For the text-containing cell, return its midpoint in (x, y) coordinate format. 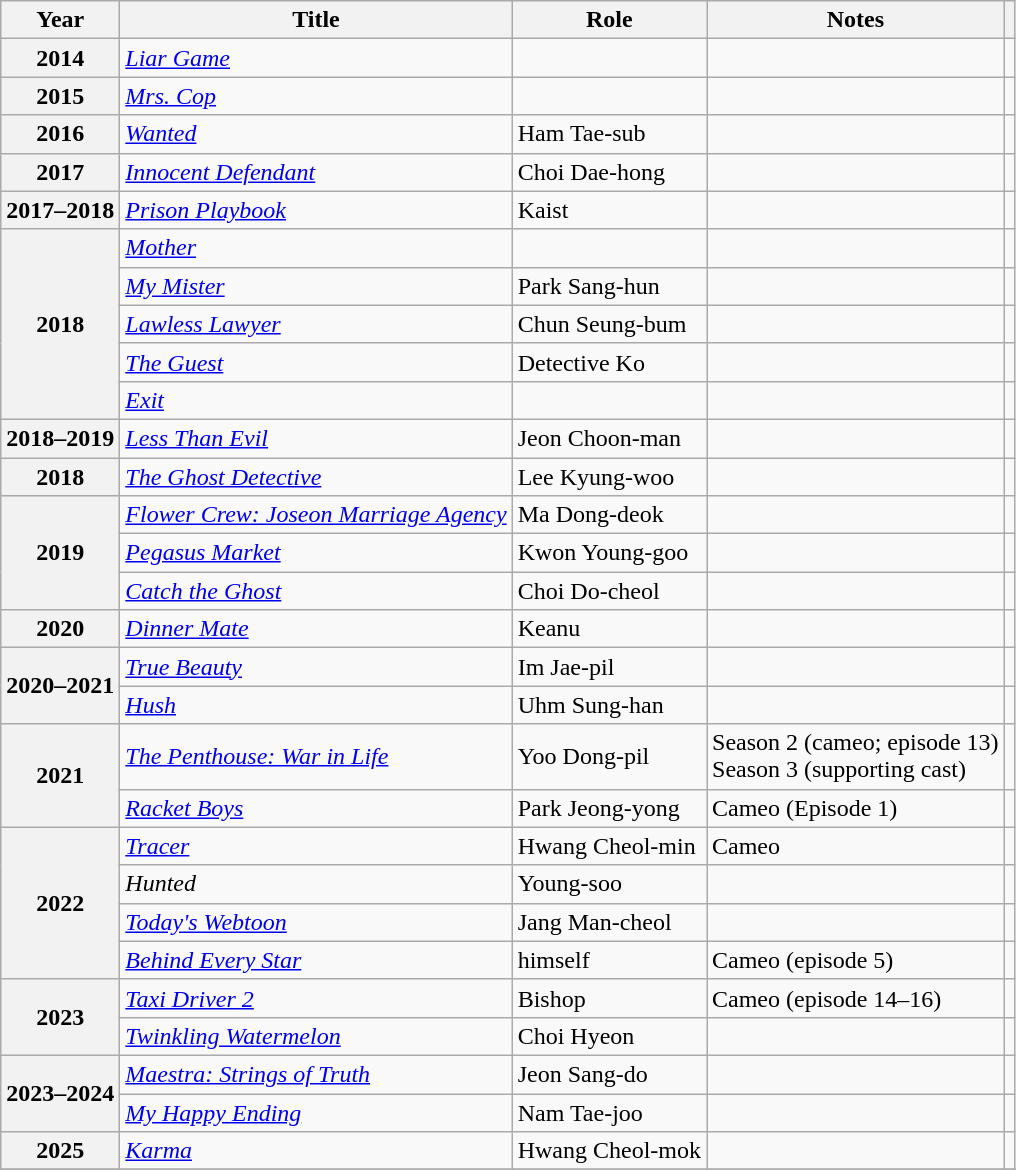
Ma Dong-deok (609, 515)
Less Than Evil (316, 438)
Im Jae-pil (609, 667)
Prison Playbook (316, 210)
The Ghost Detective (316, 477)
Detective Ko (609, 362)
Role (609, 20)
Hush (316, 705)
The Penthouse: War in Life (316, 756)
Hwang Cheol-min (609, 846)
Lawless Lawyer (316, 324)
Jeon Sang-do (609, 1074)
2022 (60, 903)
Behind Every Star (316, 960)
2021 (60, 776)
2014 (60, 58)
Karma (316, 1151)
Maestra: Strings of Truth (316, 1074)
Kaist (609, 210)
2025 (60, 1151)
Wanted (316, 134)
Nam Tae-joo (609, 1113)
Jeon Choon-man (609, 438)
Cameo (Episode 1) (855, 808)
Liar Game (316, 58)
Park Sang-hun (609, 286)
2017 (60, 172)
Uhm Sung-han (609, 705)
Year (60, 20)
Tracer (316, 846)
Pegasus Market (316, 553)
Mrs. Cop (316, 96)
Choi Hyeon (609, 1036)
Flower Crew: Joseon Marriage Agency (316, 515)
Chun Seung-bum (609, 324)
My Mister (316, 286)
Innocent Defendant (316, 172)
himself (609, 960)
Notes (855, 20)
Twinkling Watermelon (316, 1036)
Exit (316, 400)
Ham Tae-sub (609, 134)
Season 2 (cameo; episode 13)Season 3 (supporting cast) (855, 756)
Jang Man-cheol (609, 922)
Catch the Ghost (316, 591)
Bishop (609, 998)
Lee Kyung-woo (609, 477)
Racket Boys (316, 808)
2018–2019 (60, 438)
Cameo (855, 846)
Taxi Driver 2 (316, 998)
Cameo (episode 5) (855, 960)
Dinner Mate (316, 629)
2023–2024 (60, 1093)
2016 (60, 134)
2019 (60, 553)
True Beauty (316, 667)
Title (316, 20)
2020 (60, 629)
Choi Dae-hong (609, 172)
Cameo (episode 14–16) (855, 998)
2017–2018 (60, 210)
2020–2021 (60, 686)
Mother (316, 248)
Young-soo (609, 884)
Today's Webtoon (316, 922)
Keanu (609, 629)
Hunted (316, 884)
My Happy Ending (316, 1113)
Yoo Dong-pil (609, 756)
Park Jeong-yong (609, 808)
Kwon Young-goo (609, 553)
The Guest (316, 362)
2015 (60, 96)
Hwang Cheol-mok (609, 1151)
2023 (60, 1017)
Choi Do-cheol (609, 591)
